Return [X, Y] of the center of cell containing provided text 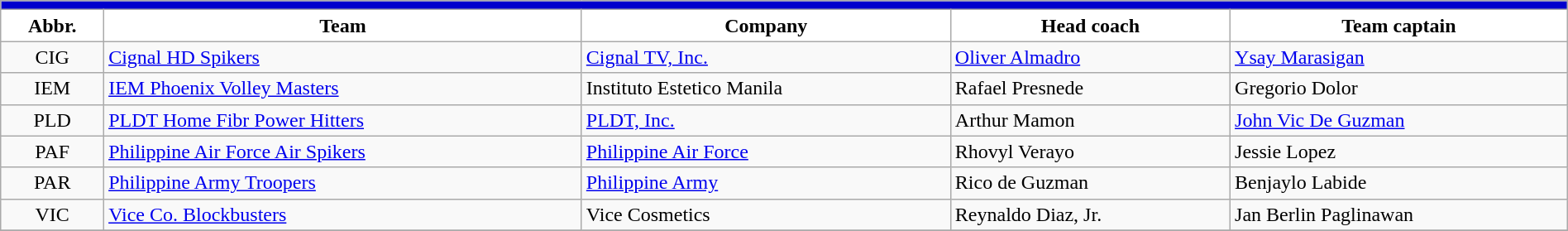
Rafael Presnede [1090, 89]
IEM [53, 89]
Philippine Army Troopers [343, 183]
Philippine Air Force [766, 152]
Reynaldo Diaz, Jr. [1090, 214]
Cignal TV, Inc. [766, 57]
IEM Phoenix Volley Masters [343, 89]
Company [766, 26]
PLD [53, 120]
Jessie Lopez [1399, 152]
Team captain [1399, 26]
PAR [53, 183]
Instituto Estetico Manila [766, 89]
Gregorio Dolor [1399, 89]
Vice Co. Blockbusters [343, 214]
PLDT, Inc. [766, 120]
Benjaylo Labide [1399, 183]
Oliver Almadro [1090, 57]
Vice Cosmetics [766, 214]
Team [343, 26]
Philippine Army [766, 183]
Cignal HD Spikers [343, 57]
Ysay Marasigan [1399, 57]
Arthur Mamon [1090, 120]
Jan Berlin Paglinawan [1399, 214]
Head coach [1090, 26]
VIC [53, 214]
CIG [53, 57]
PAF [53, 152]
Rhovyl Verayo [1090, 152]
Philippine Air Force Air Spikers [343, 152]
PLDT Home Fibr Power Hitters [343, 120]
John Vic De Guzman [1399, 120]
Abbr. [53, 26]
Rico de Guzman [1090, 183]
